Return [x, y] of the center of cell containing provided text 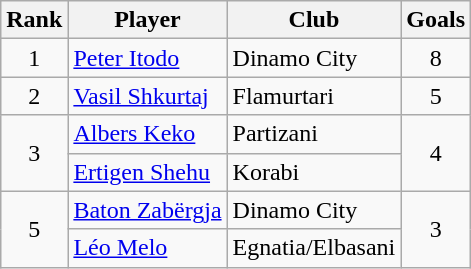
Flamurtari [314, 96]
Egnatia/Elbasani [314, 248]
Albers Keko [148, 134]
Léo Melo [148, 248]
Player [148, 20]
Ertigen Shehu [148, 172]
Korabi [314, 172]
8 [436, 58]
4 [436, 153]
Vasil Shkurtaj [148, 96]
1 [34, 58]
Rank [34, 20]
Club [314, 20]
Partizani [314, 134]
2 [34, 96]
Peter Itodo [148, 58]
Baton Zabërgja [148, 210]
Goals [436, 20]
